Scan for the cell matching the given text and deliver its [x, y] coordinate at center. 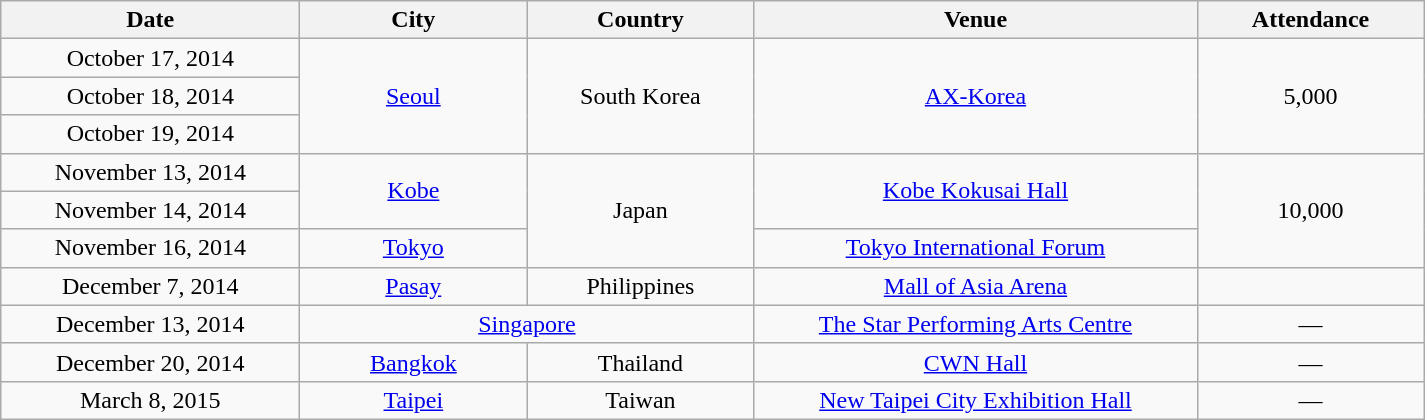
City [414, 20]
December 20, 2014 [150, 362]
Singapore [527, 324]
10,000 [1310, 210]
Kobe Kokusai Hall [976, 191]
AX-Korea [976, 96]
Country [640, 20]
Mall of Asia Arena [976, 286]
Seoul [414, 96]
March 8, 2015 [150, 400]
October 17, 2014 [150, 58]
Venue [976, 20]
Taipei [414, 400]
December 7, 2014 [150, 286]
October 19, 2014 [150, 134]
December 13, 2014 [150, 324]
New Taipei City Exhibition Hall [976, 400]
Attendance [1310, 20]
November 16, 2014 [150, 248]
Taiwan [640, 400]
Tokyo International Forum [976, 248]
October 18, 2014 [150, 96]
Bangkok [414, 362]
Thailand [640, 362]
Japan [640, 210]
5,000 [1310, 96]
November 13, 2014 [150, 172]
November 14, 2014 [150, 210]
Philippines [640, 286]
Tokyo [414, 248]
Kobe [414, 191]
CWN Hall [976, 362]
South Korea [640, 96]
The Star Performing Arts Centre [976, 324]
Pasay [414, 286]
Date [150, 20]
